Return (X, Y) of the center of cell containing provided text 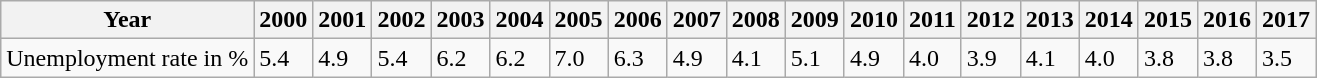
2001 (342, 20)
2013 (1050, 20)
2012 (990, 20)
7.0 (578, 58)
2010 (874, 20)
2002 (402, 20)
2017 (1286, 20)
2007 (696, 20)
2006 (638, 20)
2008 (756, 20)
2005 (578, 20)
2014 (1108, 20)
3.9 (990, 58)
2011 (932, 20)
5.1 (814, 58)
2015 (1168, 20)
Unemployment rate in % (128, 58)
2003 (460, 20)
6.3 (638, 58)
3.5 (1286, 58)
2016 (1226, 20)
2000 (284, 20)
2004 (520, 20)
Year (128, 20)
2009 (814, 20)
